Scan for the cell matching the given text and deliver its [x, y] coordinate at center. 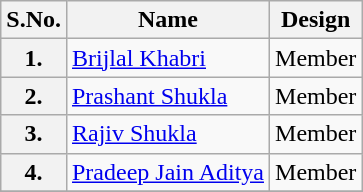
S.No. [34, 20]
3. [34, 134]
2. [34, 96]
4. [34, 172]
Prashant Shukla [168, 96]
Brijlal Khabri [168, 58]
Name [168, 20]
Rajiv Shukla [168, 134]
Pradeep Jain Aditya [168, 172]
Design [316, 20]
1. [34, 58]
